Output the [X, Y] coordinate of the center of the cell containing the given text.  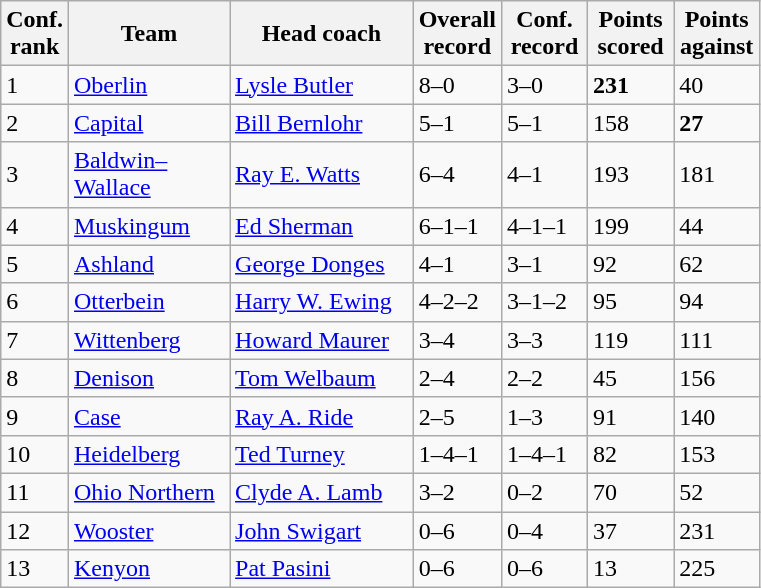
45 [631, 378]
Team [148, 34]
153 [717, 454]
9 [35, 416]
3–4 [457, 340]
3–3 [544, 340]
Conf. record [544, 34]
Ray A. Ride [322, 416]
27 [717, 123]
Heidelberg [148, 454]
7 [35, 340]
158 [631, 123]
193 [631, 174]
52 [717, 492]
Ashland [148, 264]
82 [631, 454]
37 [631, 531]
Ted Turney [322, 454]
3–2 [457, 492]
Conf. rank [35, 34]
94 [717, 302]
Kenyon [148, 569]
3–1 [544, 264]
Overall record [457, 34]
140 [717, 416]
225 [717, 569]
Harry W. Ewing [322, 302]
2–5 [457, 416]
Wooster [148, 531]
5 [35, 264]
Otterbein [148, 302]
40 [717, 85]
Ray E. Watts [322, 174]
119 [631, 340]
2–4 [457, 378]
11 [35, 492]
6 [35, 302]
Points against [717, 34]
95 [631, 302]
3–0 [544, 85]
8–0 [457, 85]
George Donges [322, 264]
199 [631, 226]
181 [717, 174]
Capital [148, 123]
Tom Welbaum [322, 378]
6–1–1 [457, 226]
0–2 [544, 492]
44 [717, 226]
91 [631, 416]
92 [631, 264]
Ohio Northern [148, 492]
Denison [148, 378]
Baldwin–Wallace [148, 174]
4 [35, 226]
Clyde A. Lamb [322, 492]
4–2–2 [457, 302]
6–4 [457, 174]
4–1–1 [544, 226]
Howard Maurer [322, 340]
Oberlin [148, 85]
Wittenberg [148, 340]
1–3 [544, 416]
12 [35, 531]
156 [717, 378]
3 [35, 174]
70 [631, 492]
Points scored [631, 34]
Ed Sherman [322, 226]
Muskingum [148, 226]
Head coach [322, 34]
Pat Pasini [322, 569]
3–1–2 [544, 302]
Lysle Butler [322, 85]
Bill Bernlohr [322, 123]
Case [148, 416]
1 [35, 85]
111 [717, 340]
2 [35, 123]
62 [717, 264]
8 [35, 378]
0–4 [544, 531]
10 [35, 454]
2–2 [544, 378]
John Swigart [322, 531]
